Identify which cell holds the provided text, then report its [X, Y] central coordinate. 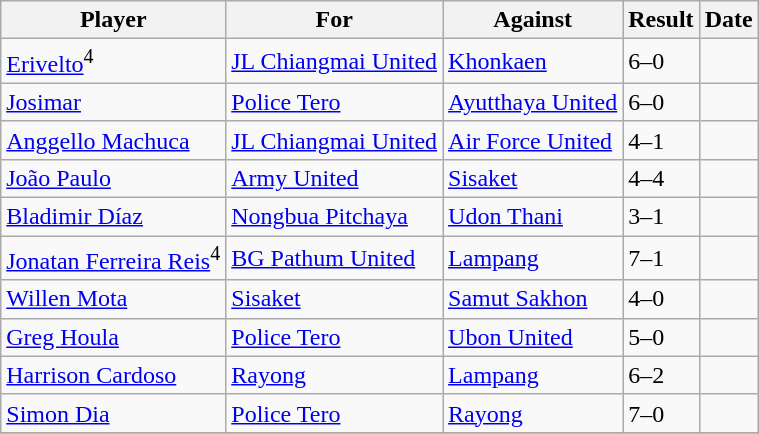
Bladimir Díaz [114, 217]
3–1 [661, 217]
Erivelto4 [114, 62]
Khonkaen [533, 62]
6–2 [661, 375]
4–0 [661, 299]
Air Force United [533, 140]
4–4 [661, 178]
Result [661, 20]
Anggello Machuca [114, 140]
Date [728, 20]
5–0 [661, 337]
Army United [334, 178]
For [334, 20]
4–1 [661, 140]
Simon Dia [114, 413]
7–1 [661, 258]
Udon Thani [533, 217]
Greg Houla [114, 337]
BG Pathum United [334, 258]
Ubon United [533, 337]
João Paulo [114, 178]
Jonatan Ferreira Reis4 [114, 258]
Samut Sakhon [533, 299]
Against [533, 20]
Nongbua Pitchaya [334, 217]
Josimar [114, 102]
Ayutthaya United [533, 102]
7–0 [661, 413]
Harrison Cardoso [114, 375]
Player [114, 20]
Willen Mota [114, 299]
